Detect which cell encompasses the target text, then output its [x, y] center coordinate. 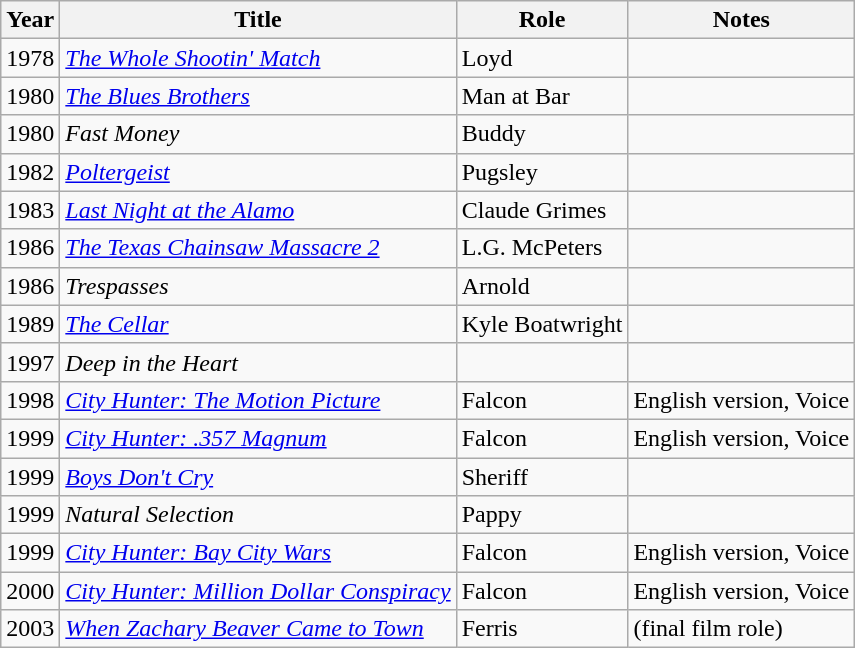
The Blues Brothers [258, 96]
Title [258, 20]
(final film role) [742, 629]
1997 [30, 362]
Trespasses [258, 286]
The Whole Shootin' Match [258, 58]
Pugsley [542, 172]
When Zachary Beaver Came to Town [258, 629]
Notes [742, 20]
1978 [30, 58]
2000 [30, 591]
Deep in the Heart [258, 362]
Arnold [542, 286]
Kyle Boatwright [542, 324]
1982 [30, 172]
Claude Grimes [542, 210]
Boys Don't Cry [258, 477]
1998 [30, 400]
The Texas Chainsaw Massacre 2 [258, 248]
Year [30, 20]
City Hunter: The Motion Picture [258, 400]
City Hunter: Bay City Wars [258, 553]
Buddy [542, 134]
L.G. McPeters [542, 248]
City Hunter: .357 Magnum [258, 438]
Man at Bar [542, 96]
1983 [30, 210]
Sheriff [542, 477]
2003 [30, 629]
City Hunter: Million Dollar Conspiracy [258, 591]
Poltergeist [258, 172]
Pappy [542, 515]
Loyd [542, 58]
Natural Selection [258, 515]
Fast Money [258, 134]
Role [542, 20]
Last Night at the Alamo [258, 210]
The Cellar [258, 324]
Ferris [542, 629]
1989 [30, 324]
